Determine the [x, y] coordinate at the center of the cell enclosing the given text.  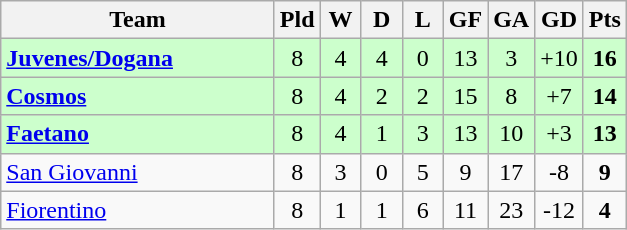
5 [422, 172]
Fiorentino [138, 210]
-8 [560, 172]
10 [512, 134]
Juvenes/Dogana [138, 58]
16 [604, 58]
-12 [560, 210]
San Giovanni [138, 172]
+10 [560, 58]
15 [465, 96]
Pld [297, 20]
14 [604, 96]
GF [465, 20]
Pts [604, 20]
+3 [560, 134]
W [340, 20]
D [382, 20]
+7 [560, 96]
Faetano [138, 134]
6 [422, 210]
Team [138, 20]
11 [465, 210]
Cosmos [138, 96]
GD [560, 20]
17 [512, 172]
GA [512, 20]
23 [512, 210]
L [422, 20]
